Scan for the cell matching the given text and deliver its [x, y] coordinate at center. 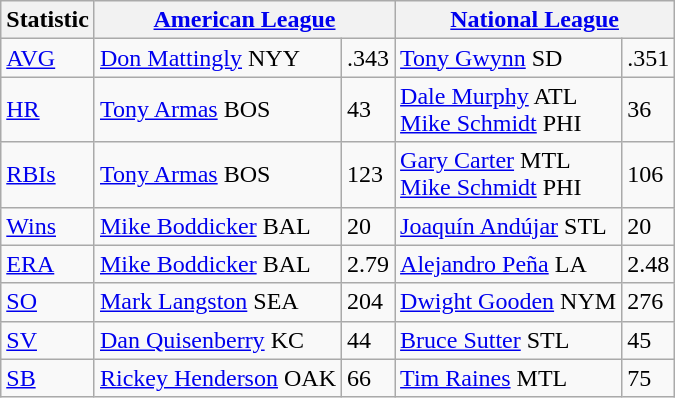
AVG [48, 58]
43 [368, 110]
Dwight Gooden NYM [508, 302]
44 [368, 340]
2.48 [648, 264]
204 [368, 302]
Tim Raines MTL [508, 378]
Mark Langston SEA [218, 302]
36 [648, 110]
Wins [48, 226]
2.79 [368, 264]
276 [648, 302]
106 [648, 174]
45 [648, 340]
SV [48, 340]
123 [368, 174]
SO [48, 302]
66 [368, 378]
Statistic [48, 20]
Rickey Henderson OAK [218, 378]
.351 [648, 58]
75 [648, 378]
HR [48, 110]
Dan Quisenberry KC [218, 340]
Tony Gwynn SD [508, 58]
Dale Murphy ATLMike Schmidt PHI [508, 110]
National League [535, 20]
ERA [48, 264]
RBIs [48, 174]
Joaquín Andújar STL [508, 226]
Bruce Sutter STL [508, 340]
Don Mattingly NYY [218, 58]
.343 [368, 58]
SB [48, 378]
American League [244, 20]
Gary Carter MTLMike Schmidt PHI [508, 174]
Alejandro Peña LA [508, 264]
